Find where the given text appears and provide that cell's center as [x, y] coordinate. 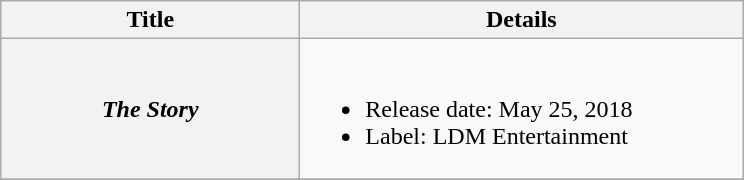
Title [150, 20]
The Story [150, 109]
Release date: May 25, 2018Label: LDM Entertainment [522, 109]
Details [522, 20]
